Return the [X, Y] coordinate for the center point of the cell that contains the specified text.  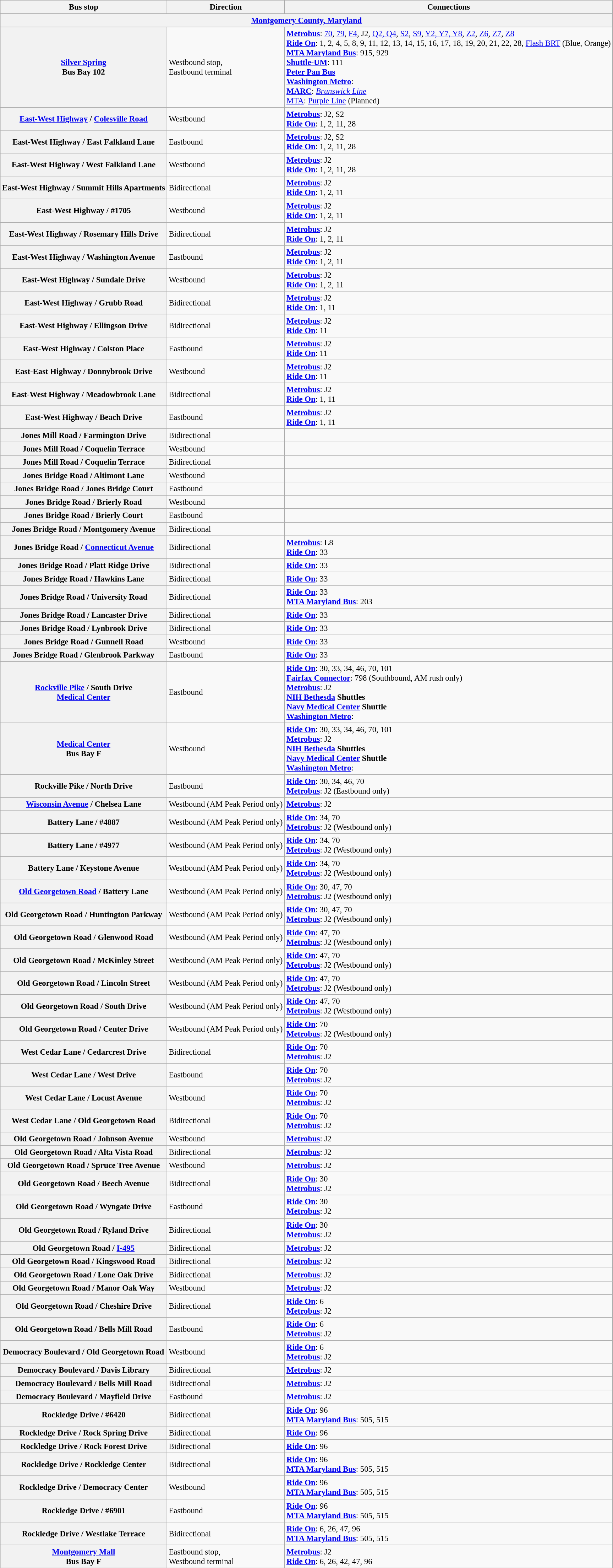
Rockledge Drive / #6420 [84, 1415]
Democracy Boulevard / Old Georgetown Road [84, 1352]
East-West Highway / Rosemary Hills Drive [84, 234]
Battery Lane / #4887 [84, 823]
Jones Bridge Road / Glenbrook Parkway [84, 655]
Democracy Boulevard / Bells Mill Road [84, 1384]
Direction [226, 7]
Montgomery Mall Bus Bay F [84, 1557]
Eastbound stop,Westbound terminal [226, 1557]
Silver SpringBus Bay 102 [84, 67]
East-West Highway / #1705 [84, 211]
East-West Highway / Beach Drive [84, 417]
Ride On: 30, 33, 34, 46, 70, 101 Metrobus: J2 NIH Bethesda Shuttles Navy Medical Center Shuttle Washington Metro: [449, 749]
Old Georgetown Road / Battery Lane [84, 892]
Old Georgetown Road / Beech Avenue [84, 1184]
Montgomery County, Maryland [307, 21]
Jones Bridge Road / Gunnell Road [84, 642]
Old Georgetown Road / McKinley Street [84, 960]
East-East Highway / Donnybrook Drive [84, 372]
Metrobus: J2 Ride On: 6, 26, 42, 47, 96 [449, 1557]
Rockledge Drive / Rock Forest Drive [84, 1447]
Democracy Boulevard / Davis Library [84, 1370]
East-West Highway / West Falkland Lane [84, 165]
Old Georgetown Road / Bells Mill Road [84, 1329]
Westbound stop,Eastbound terminal [226, 67]
Old Georgetown Road / Ryland Drive [84, 1230]
West Cedar Lane / Old Georgetown Road [84, 1121]
East-West Highway / Meadowbrook Lane [84, 394]
Medical CenterBus Bay F [84, 749]
East-West Highway / Summit Hills Apartments [84, 188]
Rockledge Drive / Rock Spring Drive [84, 1433]
Rockledge Drive / Westlake Terrace [84, 1533]
Old Georgetown Road / Kingswood Road [84, 1261]
Rockledge Drive / Rockledge Center [84, 1464]
Jones Bridge Road / Montgomery Avenue [84, 529]
Old Georgetown Road / Manor Oak Way [84, 1288]
Jones Bridge Road / Lancaster Drive [84, 615]
West Cedar Lane / Cedarcrest Drive [84, 1052]
Old Georgetown Road / I-495 [84, 1248]
East-West Highway / Ellingson Drive [84, 325]
Jones Bridge Road / Hawkins Lane [84, 579]
Connections [449, 7]
Jones Bridge Road / Platt Ridge Drive [84, 565]
East-West Highway / Colesville Road [84, 119]
East-West Highway / Grubb Road [84, 303]
Old Georgetown Road / Glenwood Road [84, 937]
Ride On: 6, 26, 47, 96 MTA Maryland Bus: 505, 515 [449, 1533]
Ride On: 33 MTA Maryland Bus: 203 [449, 597]
Ride On: 30, 34, 46, 70 Metrobus: J2 (Eastbound only) [449, 786]
Bus stop [84, 7]
Jones Bridge Road / Connecticut Avenue [84, 547]
Jones Bridge Road / University Road [84, 597]
East-West Highway / Sundale Drive [84, 280]
Metrobus: L8 Ride On: 33 [449, 547]
Old Georgetown Road / Cheshire Drive [84, 1306]
Rockville Pike / North Drive [84, 786]
Battery Lane / Keystone Avenue [84, 868]
Jones Bridge Road / Brierly Road [84, 502]
Old Georgetown Road / South Drive [84, 1006]
Metrobus: J2 Ride On: 1, 2, 11, 28 [449, 165]
Jones Bridge Road / Altimont Lane [84, 476]
Wisconsin Avenue / Chelsea Lane [84, 804]
Democracy Boulevard / Mayfield Drive [84, 1397]
Jones Bridge Road / Brierly Court [84, 516]
Rockville Pike / South DriveMedical Center [84, 693]
East-West Highway / East Falkland Lane [84, 142]
West Cedar Lane / West Drive [84, 1075]
Jones Mill Road / Farmington Drive [84, 436]
Old Georgetown Road / Huntington Parkway [84, 914]
Jones Bridge Road / Jones Bridge Court [84, 489]
Jones Bridge Road / Lynbrook Drive [84, 628]
Old Georgetown Road / Spruce Tree Avenue [84, 1166]
Rockledge Drive / Democracy Center [84, 1488]
Old Georgetown Road / Alta Vista Road [84, 1152]
Old Georgetown Road / Center Drive [84, 1029]
East-West Highway / Washington Avenue [84, 256]
Old Georgetown Road / Lone Oak Drive [84, 1275]
Old Georgetown Road / Johnson Avenue [84, 1139]
Ride On: 70 Metrobus: J2 (Westbound only) [449, 1029]
Old Georgetown Road / Lincoln Street [84, 983]
East-West Highway / Colston Place [84, 349]
Rockledge Drive / #6901 [84, 1510]
Battery Lane / #4977 [84, 845]
Old Georgetown Road / Wyngate Drive [84, 1207]
West Cedar Lane / Locust Avenue [84, 1098]
